From the cell containing the given text, extract its center point as [X, Y] coordinate. 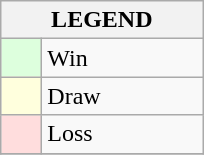
LEGEND [102, 20]
Draw [122, 96]
Loss [122, 134]
Win [122, 58]
